Provide the [X, Y] coordinate of the cell's center where the given text is located.  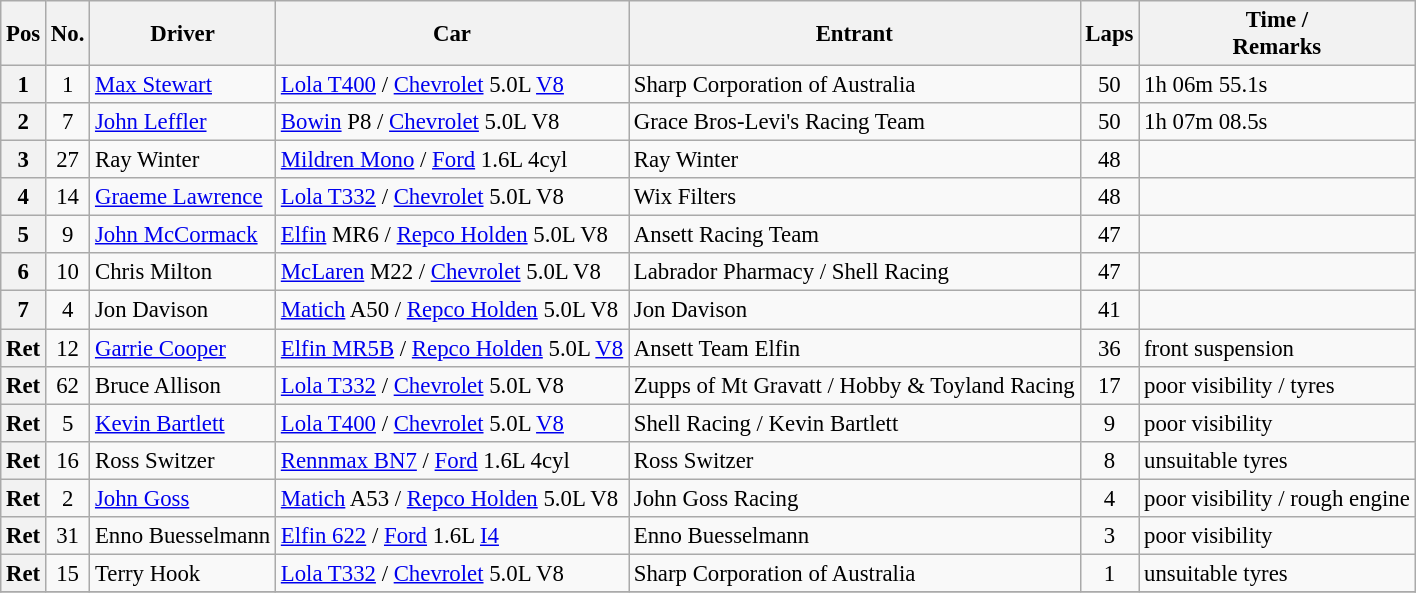
16 [68, 460]
No. [68, 34]
poor visibility / tyres [1277, 385]
Terry Hook [183, 573]
Wix Filters [854, 197]
62 [68, 385]
Elfin MR6 / Repco Holden 5.0L V8 [452, 235]
John Goss Racing [854, 498]
Chris Milton [183, 273]
Mildren Mono / Ford 1.6L 4cyl [452, 160]
36 [1110, 348]
McLaren M22 / Chevrolet 5.0L V8 [452, 273]
poor visibility / rough engine [1277, 498]
Bowin P8 / Chevrolet 5.0L V8 [452, 122]
Garrie Cooper [183, 348]
17 [1110, 385]
John Leffler [183, 122]
Ansett Team Elfin [854, 348]
John Goss [183, 498]
Ansett Racing Team [854, 235]
Elfin MR5B / Repco Holden 5.0L V8 [452, 348]
Grace Bros-Levi's Racing Team [854, 122]
Entrant [854, 34]
41 [1110, 310]
Zupps of Mt Gravatt / Hobby & Toyland Racing [854, 385]
15 [68, 573]
Shell Racing / Kevin Bartlett [854, 423]
Labrador Pharmacy / Shell Racing [854, 273]
Rennmax BN7 / Ford 1.6L 4cyl [452, 460]
Car [452, 34]
1h 07m 08.5s [1277, 122]
Time / Remarks [1277, 34]
Matich A53 / Repco Holden 5.0L V8 [452, 498]
31 [68, 536]
Max Stewart [183, 85]
1h 06m 55.1s [1277, 85]
Elfin 622 / Ford 1.6L I4 [452, 536]
10 [68, 273]
Kevin Bartlett [183, 423]
14 [68, 197]
8 [1110, 460]
12 [68, 348]
6 [24, 273]
Laps [1110, 34]
John McCormack [183, 235]
front suspension [1277, 348]
Graeme Lawrence [183, 197]
Driver [183, 34]
Matich A50 / Repco Holden 5.0L V8 [452, 310]
27 [68, 160]
Pos [24, 34]
Bruce Allison [183, 385]
